Identify which cell holds the provided text, then report its (X, Y) central coordinate. 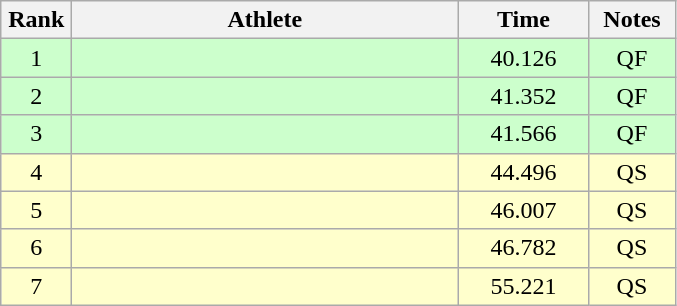
46.007 (524, 210)
Notes (632, 20)
6 (36, 248)
Time (524, 20)
41.566 (524, 134)
41.352 (524, 96)
7 (36, 286)
55.221 (524, 286)
Athlete (265, 20)
40.126 (524, 58)
4 (36, 172)
46.782 (524, 248)
5 (36, 210)
Rank (36, 20)
2 (36, 96)
44.496 (524, 172)
3 (36, 134)
1 (36, 58)
